Return (x, y) of the center of cell containing provided text 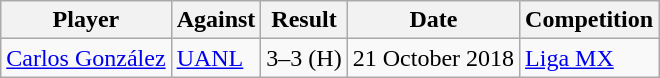
Carlos González (86, 58)
Liga MX (590, 58)
21 October 2018 (433, 58)
Result (304, 20)
UANL (216, 58)
Against (216, 20)
Date (433, 20)
Competition (590, 20)
Player (86, 20)
3–3 (H) (304, 58)
